Extract the (X, Y) coordinate from the center of the cell holding the provided text.  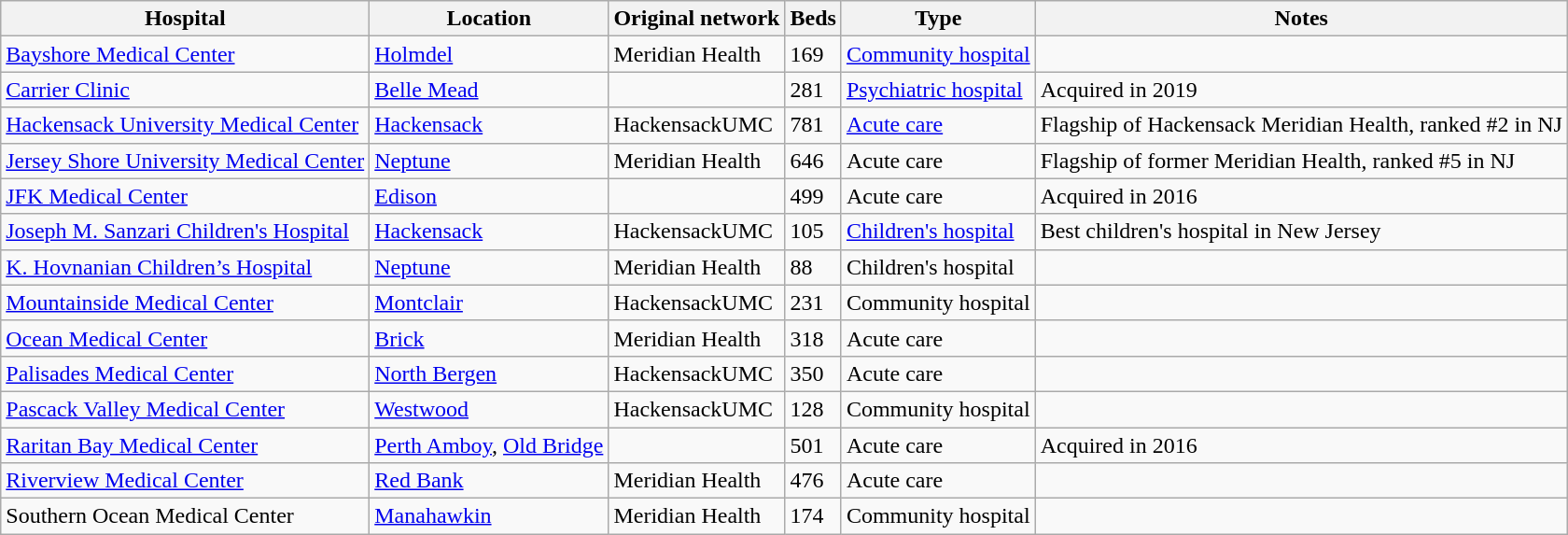
Location (489, 19)
350 (813, 373)
North Bergen (489, 373)
Pascack Valley Medical Center (185, 409)
Type (938, 19)
231 (813, 303)
Red Bank (489, 481)
169 (813, 54)
128 (813, 409)
JFK Medical Center (185, 196)
Jersey Shore University Medical Center (185, 161)
Riverview Medical Center (185, 481)
Notes (1301, 19)
318 (813, 338)
Carrier Clinic (185, 90)
646 (813, 161)
Joseph M. Sanzari Children's Hospital (185, 232)
Brick (489, 338)
K. Hovnanian Children’s Hospital (185, 267)
Montclair (489, 303)
Flagship of Hackensack Meridian Health, ranked #2 in NJ (1301, 125)
Beds (813, 19)
Edison (489, 196)
105 (813, 232)
88 (813, 267)
781 (813, 125)
Hackensack University Medical Center (185, 125)
Psychiatric hospital (938, 90)
Holmdel (489, 54)
Mountainside Medical Center (185, 303)
Palisades Medical Center (185, 373)
174 (813, 516)
Hospital (185, 19)
Acquired in 2019 (1301, 90)
Raritan Bay Medical Center (185, 445)
Perth Amboy, Old Bridge (489, 445)
499 (813, 196)
476 (813, 481)
281 (813, 90)
Flagship of former Meridian Health, ranked #5 in NJ (1301, 161)
501 (813, 445)
Belle Mead (489, 90)
Best children's hospital in New Jersey (1301, 232)
Southern Ocean Medical Center (185, 516)
Westwood (489, 409)
Ocean Medical Center (185, 338)
Manahawkin (489, 516)
Bayshore Medical Center (185, 54)
Original network (696, 19)
